Extract the (x, y) coordinate from the center of the cell holding the provided text.  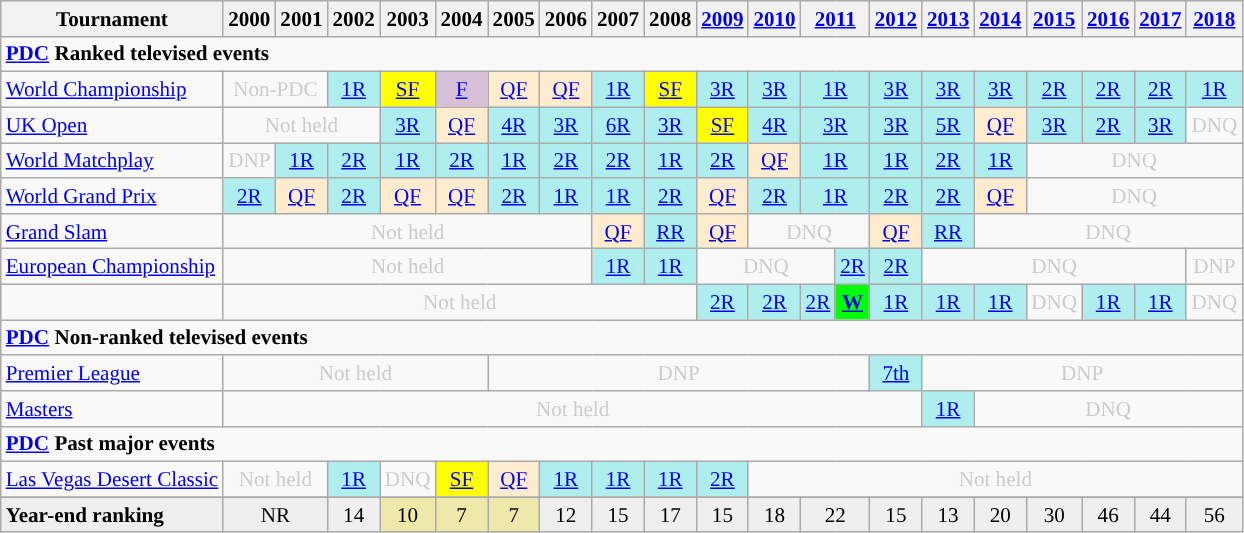
56 (1214, 514)
2000 (249, 18)
World Grand Prix (112, 196)
10 (408, 514)
2012 (896, 18)
2017 (1160, 18)
2008 (670, 18)
6R (618, 124)
2005 (514, 18)
2016 (1108, 18)
Grand Slam (112, 230)
17 (670, 514)
PDC Ranked televised events (622, 54)
UK Open (112, 124)
2013 (948, 18)
46 (1108, 514)
2004 (461, 18)
PDC Past major events (622, 444)
Year-end ranking (112, 514)
2018 (1214, 18)
12 (566, 514)
F (461, 90)
30 (1054, 514)
World Championship (112, 90)
2002 (354, 18)
2003 (408, 18)
Premier League (112, 372)
14 (354, 514)
20 (1000, 514)
22 (836, 514)
2006 (566, 18)
European Championship (112, 266)
Las Vegas Desert Classic (112, 480)
W (852, 302)
PDC Non-ranked televised events (622, 338)
13 (948, 514)
2010 (774, 18)
44 (1160, 514)
2014 (1000, 18)
2015 (1054, 18)
NR (275, 514)
Tournament (112, 18)
World Matchplay (112, 160)
Masters (112, 408)
7th (896, 372)
2001 (301, 18)
Non-PDC (275, 90)
18 (774, 514)
5R (948, 124)
2009 (722, 18)
2011 (836, 18)
2007 (618, 18)
